For the text-containing cell, return its midpoint in (x, y) coordinate format. 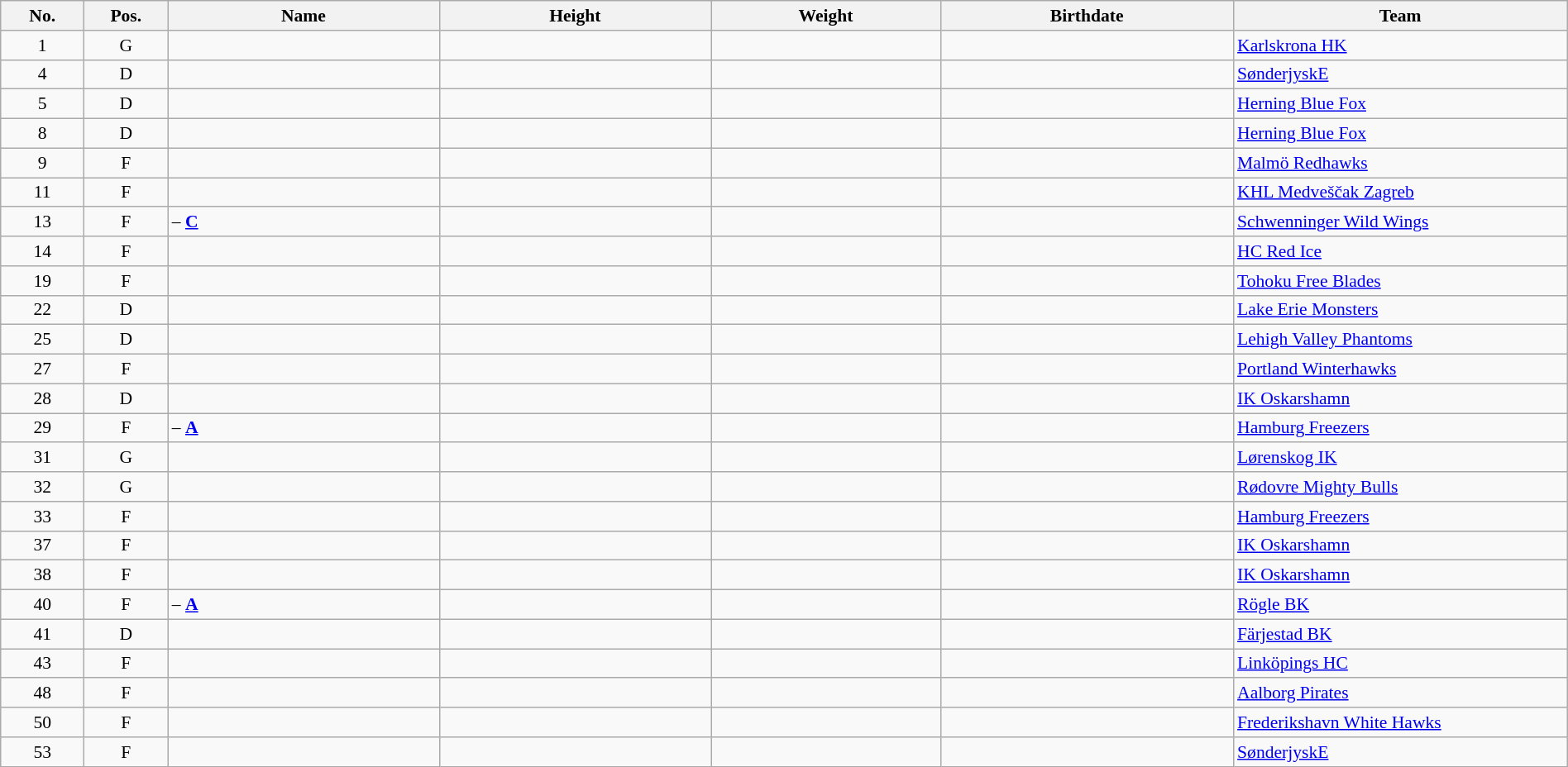
28 (43, 398)
38 (43, 575)
29 (43, 428)
Portland Winterhawks (1400, 369)
32 (43, 487)
Pos. (126, 16)
Linköpings HC (1400, 664)
19 (43, 281)
HC Red Ice (1400, 251)
40 (43, 605)
Frederikshavn White Hawks (1400, 722)
8 (43, 134)
Name (304, 16)
13 (43, 222)
Lehigh Valley Phantoms (1400, 340)
No. (43, 16)
Tohoku Free Blades (1400, 281)
KHL Medveščak Zagreb (1400, 193)
22 (43, 310)
Lake Erie Monsters (1400, 310)
Weight (826, 16)
43 (43, 664)
33 (43, 517)
Birthdate (1087, 16)
Team (1400, 16)
53 (43, 752)
27 (43, 369)
41 (43, 634)
37 (43, 545)
50 (43, 722)
Schwenninger Wild Wings (1400, 222)
Rødovre Mighty Bulls (1400, 487)
31 (43, 458)
11 (43, 193)
Karlskrona HK (1400, 45)
1 (43, 45)
5 (43, 104)
4 (43, 74)
Malmö Redhawks (1400, 163)
– C (304, 222)
9 (43, 163)
Rögle BK (1400, 605)
Aalborg Pirates (1400, 693)
Lørenskog IK (1400, 458)
Färjestad BK (1400, 634)
25 (43, 340)
48 (43, 693)
Height (575, 16)
14 (43, 251)
